Scan for the cell matching the given text and deliver its (x, y) coordinate at center. 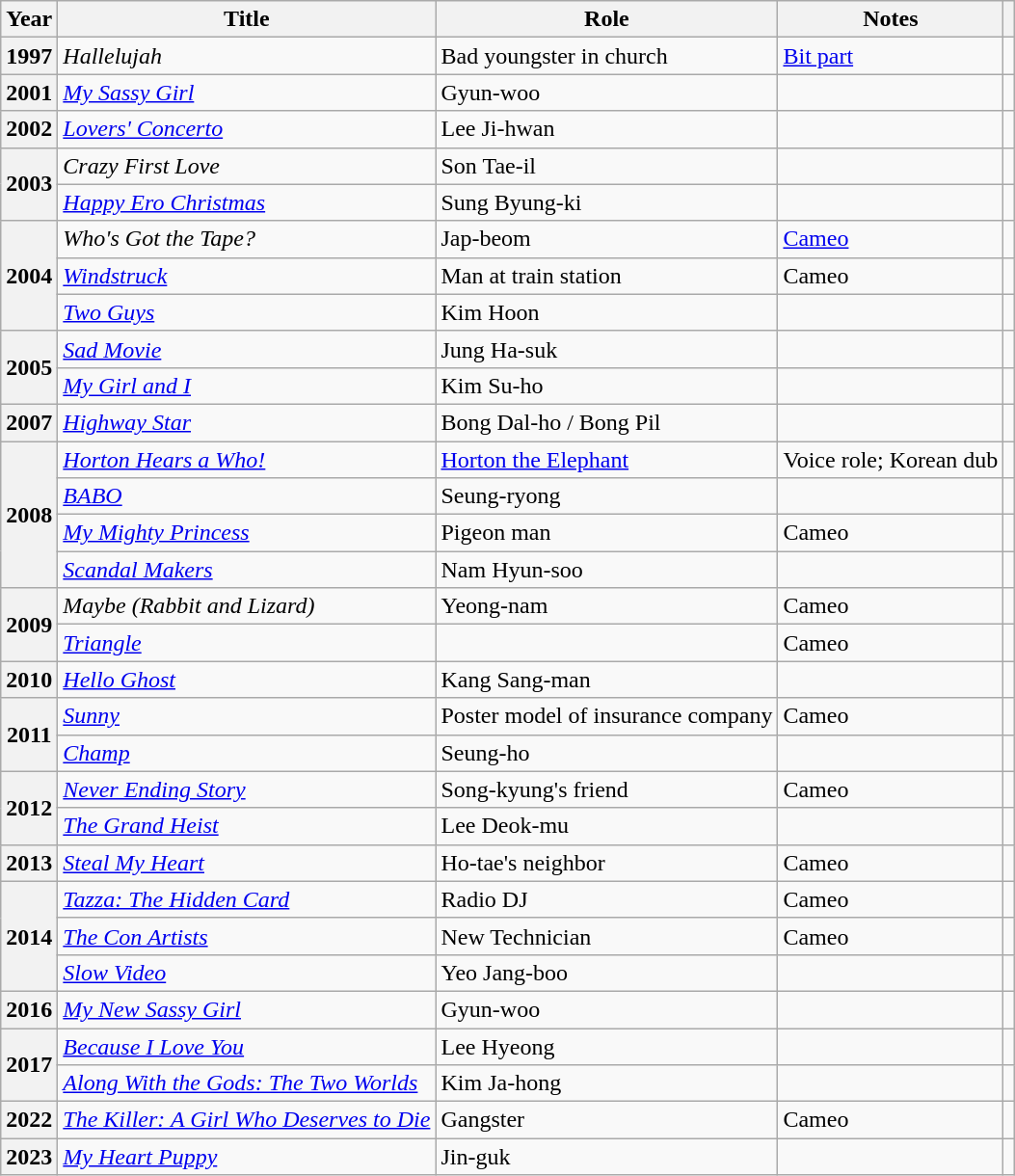
2008 (29, 515)
Nam Hyun-soo (607, 570)
Poster model of insurance company (607, 716)
Notes (891, 19)
Highway Star (247, 422)
Bad youngster in church (607, 56)
Sung Byung-ki (607, 202)
Voice role; Korean dub (891, 460)
Son Tae-il (607, 166)
Kim Ja-hong (607, 1083)
Kang Sang-man (607, 680)
Kim Hoon (607, 312)
Triangle (247, 643)
Horton Hears a Who! (247, 460)
Yeo Jang-boo (607, 973)
Along With the Gods: The Two Worlds (247, 1083)
Horton the Elephant (607, 460)
Ho-tae's neighbor (607, 863)
Steal My Heart (247, 863)
Radio DJ (607, 899)
Kim Su-ho (607, 386)
2007 (29, 422)
2009 (29, 625)
2022 (29, 1120)
Sad Movie (247, 349)
2010 (29, 680)
The Killer: A Girl Who Deserves to Die (247, 1120)
Hallelujah (247, 56)
Never Ending Story (247, 789)
2014 (29, 936)
Seung-ryong (607, 496)
Role (607, 19)
BABO (247, 496)
2002 (29, 129)
Tazza: The Hidden Card (247, 899)
Jung Ha-suk (607, 349)
Gangster (607, 1120)
My Heart Puppy (247, 1157)
2013 (29, 863)
Slow Video (247, 973)
Who's Got the Tape? (247, 239)
Pigeon man (607, 533)
Bong Dal-ho / Bong Pil (607, 422)
The Grand Heist (247, 826)
Hello Ghost (247, 680)
My Girl and I (247, 386)
Lovers' Concerto (247, 129)
Title (247, 19)
My Mighty Princess (247, 533)
Sunny (247, 716)
Crazy First Love (247, 166)
2016 (29, 1009)
Song-kyung's friend (607, 789)
2004 (29, 276)
New Technician (607, 936)
Bit part (891, 56)
2011 (29, 735)
Happy Ero Christmas (247, 202)
Lee Hyeong (607, 1046)
Two Guys (247, 312)
Scandal Makers (247, 570)
Lee Deok-mu (607, 826)
1997 (29, 56)
The Con Artists (247, 936)
2017 (29, 1064)
2003 (29, 184)
Yeong-nam (607, 606)
Jap-beom (607, 239)
2005 (29, 367)
Because I Love You (247, 1046)
Champ (247, 753)
2023 (29, 1157)
Man at train station (607, 276)
2012 (29, 808)
My Sassy Girl (247, 93)
Maybe (Rabbit and Lizard) (247, 606)
Seung-ho (607, 753)
Windstruck (247, 276)
Lee Ji-hwan (607, 129)
Year (29, 19)
Jin-guk (607, 1157)
My New Sassy Girl (247, 1009)
2001 (29, 93)
